Scan for the cell matching the given text and deliver its (x, y) coordinate at center. 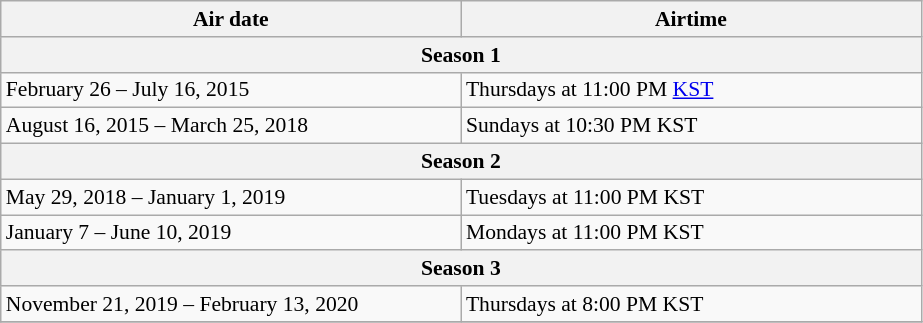
January 7 – June 10, 2019 (231, 233)
Airtime (691, 19)
Thursdays at 11:00 PM KST (691, 90)
Thursdays at 8:00 PM KST (691, 304)
Season 1 (461, 55)
Season 3 (461, 269)
February 26 – July 16, 2015 (231, 90)
Mondays at 11:00 PM KST (691, 233)
November 21, 2019 – February 13, 2020 (231, 304)
Air date (231, 19)
Season 2 (461, 162)
Tuesdays at 11:00 PM KST (691, 197)
August 16, 2015 – March 25, 2018 (231, 126)
May 29, 2018 – January 1, 2019 (231, 197)
Sundays at 10:30 PM KST (691, 126)
